For the text-containing cell, return its midpoint in [X, Y] coordinate format. 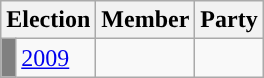
Election [48, 20]
Party [229, 20]
Member [146, 20]
2009 [56, 58]
